Scan for the cell matching the given text and deliver its [x, y] coordinate at center. 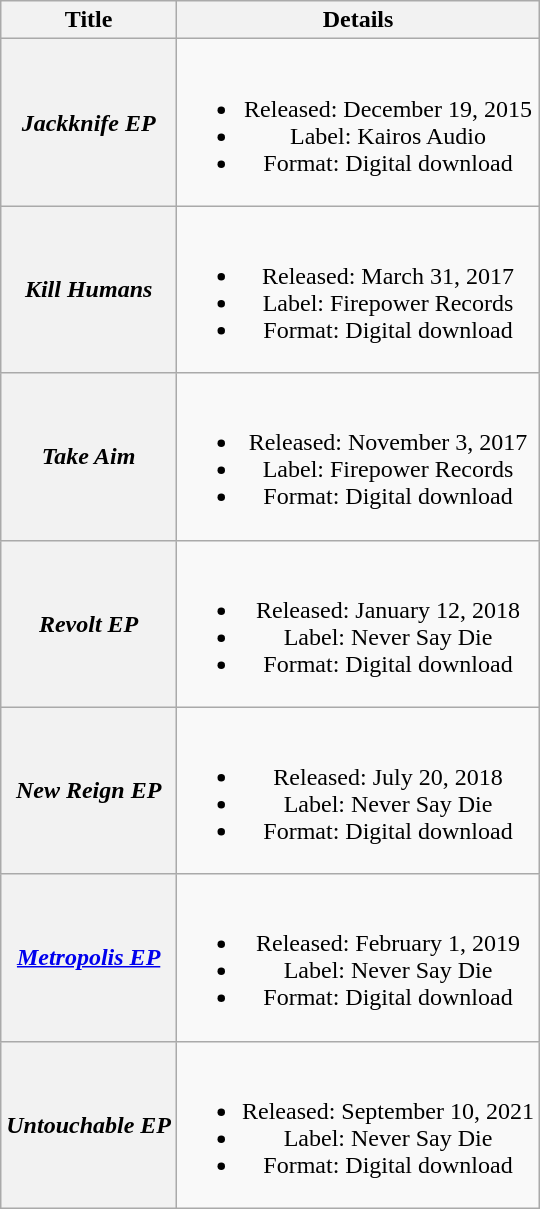
Metropolis EP [89, 958]
Details [358, 20]
Released: March 31, 2017Label: Firepower RecordsFormat: Digital download [358, 290]
Released: December 19, 2015Label: Kairos AudioFormat: Digital download [358, 122]
Take Aim [89, 456]
Untouchable EP [89, 1124]
Released: February 1, 2019Label: Never Say DieFormat: Digital download [358, 958]
Released: November 3, 2017Label: Firepower RecordsFormat: Digital download [358, 456]
Released: July 20, 2018Label: Never Say DieFormat: Digital download [358, 790]
New Reign EP [89, 790]
Jackknife EP [89, 122]
Title [89, 20]
Kill Humans [89, 290]
Released: January 12, 2018Label: Never Say DieFormat: Digital download [358, 624]
Released: September 10, 2021Label: Never Say DieFormat: Digital download [358, 1124]
Revolt EP [89, 624]
